Output the [X, Y] coordinate of the center of the cell containing the given text.  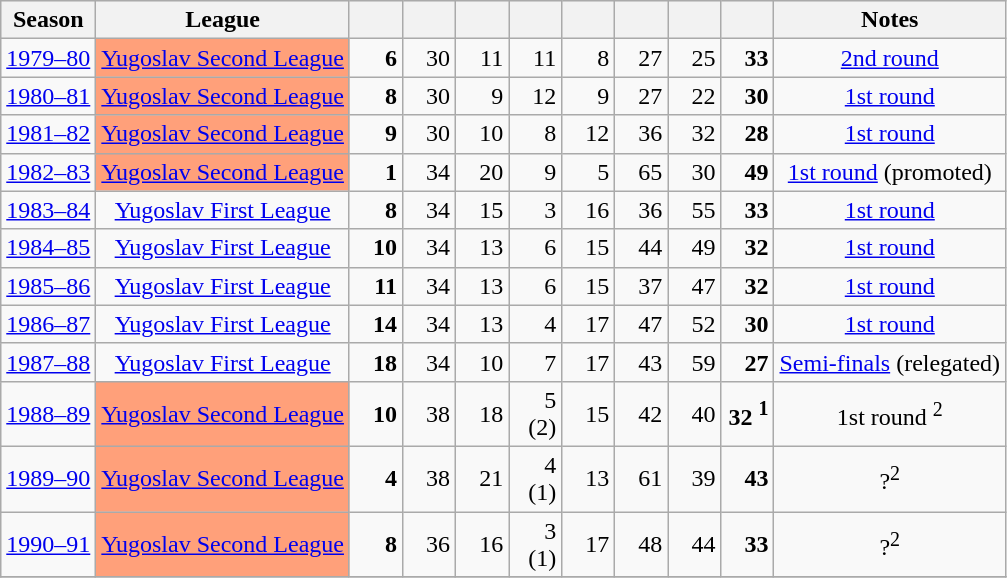
21 [482, 478]
1989–90 [48, 478]
1981–82 [48, 134]
55 [694, 210]
48 [642, 544]
1st round 2 [890, 414]
1988–89 [48, 414]
28 [748, 134]
2nd round [890, 58]
32 1 [748, 414]
1983–84 [48, 210]
52 [694, 324]
1986–87 [48, 324]
3 (1) [536, 544]
14 [376, 324]
1980–81 [48, 96]
1st round (promoted) [890, 172]
65 [642, 172]
5 (2) [536, 414]
Semi-finals (relegated) [890, 362]
22 [694, 96]
1984–85 [48, 248]
1 [376, 172]
7 [536, 362]
Notes [890, 20]
League [223, 20]
Season [48, 20]
39 [694, 478]
37 [642, 286]
1979–80 [48, 58]
1982–83 [48, 172]
1987–88 [48, 362]
25 [694, 58]
4 (1) [536, 478]
1990–91 [48, 544]
42 [642, 414]
1985–86 [48, 286]
40 [694, 414]
61 [642, 478]
3 [536, 210]
5 [588, 172]
59 [694, 362]
20 [482, 172]
